Identify which cell holds the provided text, then report its [x, y] central coordinate. 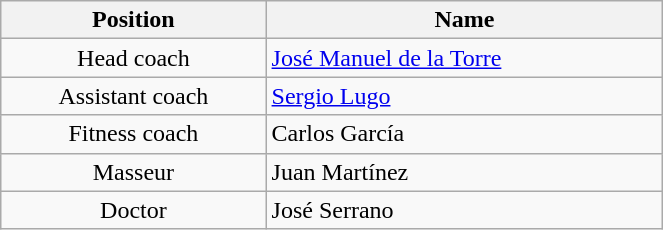
Carlos García [464, 134]
Assistant coach [134, 96]
Sergio Lugo [464, 96]
Masseur [134, 172]
Head coach [134, 58]
Fitness coach [134, 134]
Juan Martínez [464, 172]
José Manuel de la Torre [464, 58]
José Serrano [464, 210]
Name [464, 20]
Doctor [134, 210]
Position [134, 20]
